Locate the cell with the specified text and output its (x, y) center coordinate. 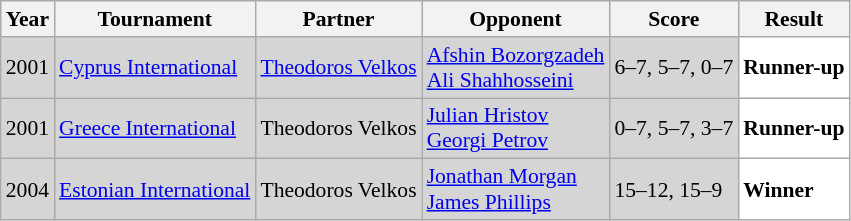
Afshin Bozorgzadeh Ali Shahhosseini (516, 68)
Opponent (516, 19)
6–7, 5–7, 0–7 (674, 68)
Estonian International (154, 190)
Year (28, 19)
Partner (338, 19)
Score (674, 19)
Julian Hristov Georgi Petrov (516, 128)
Result (794, 19)
Winner (794, 190)
0–7, 5–7, 3–7 (674, 128)
Jonathan Morgan James Phillips (516, 190)
Cyprus International (154, 68)
2004 (28, 190)
Tournament (154, 19)
15–12, 15–9 (674, 190)
Greece International (154, 128)
